For the text-containing cell, return its midpoint in [X, Y] coordinate format. 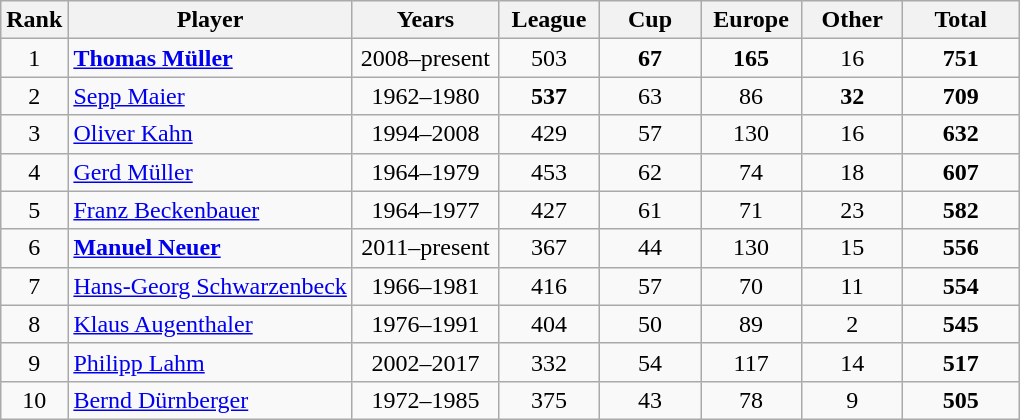
582 [961, 210]
4 [34, 172]
165 [752, 58]
453 [548, 172]
8 [34, 324]
517 [961, 362]
416 [548, 286]
367 [548, 248]
Cup [650, 20]
2002–2017 [425, 362]
Manuel Neuer [210, 248]
375 [548, 400]
Player [210, 20]
Philipp Lahm [210, 362]
1964–1977 [425, 210]
503 [548, 58]
23 [852, 210]
Sepp Maier [210, 96]
Years [425, 20]
32 [852, 96]
5 [34, 210]
537 [548, 96]
Europe [752, 20]
74 [752, 172]
404 [548, 324]
71 [752, 210]
Oliver Kahn [210, 134]
Thomas Müller [210, 58]
10 [34, 400]
751 [961, 58]
61 [650, 210]
Rank [34, 20]
709 [961, 96]
50 [650, 324]
14 [852, 362]
Total [961, 20]
7 [34, 286]
554 [961, 286]
2008–present [425, 58]
429 [548, 134]
1976–1991 [425, 324]
Other [852, 20]
44 [650, 248]
63 [650, 96]
18 [852, 172]
Bernd Dürnberger [210, 400]
6 [34, 248]
43 [650, 400]
632 [961, 134]
54 [650, 362]
11 [852, 286]
1972–1985 [425, 400]
Hans-Georg Schwarzenbeck [210, 286]
3 [34, 134]
1966–1981 [425, 286]
607 [961, 172]
League [548, 20]
2011–present [425, 248]
117 [752, 362]
427 [548, 210]
332 [548, 362]
545 [961, 324]
Franz Beckenbauer [210, 210]
Klaus Augenthaler [210, 324]
505 [961, 400]
1964–1979 [425, 172]
1994–2008 [425, 134]
15 [852, 248]
556 [961, 248]
Gerd Müller [210, 172]
67 [650, 58]
86 [752, 96]
1962–1980 [425, 96]
78 [752, 400]
62 [650, 172]
70 [752, 286]
1 [34, 58]
89 [752, 324]
